Pinpoint the cell where the given text exists, returning its (X, Y) midpoint coordinate. 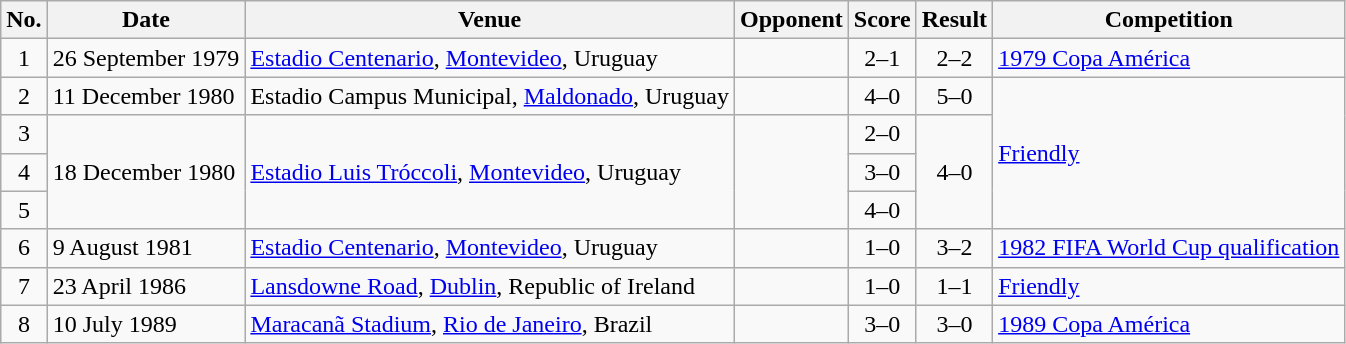
6 (24, 248)
2 (24, 96)
Venue (490, 20)
No. (24, 20)
9 August 1981 (146, 248)
Maracanã Stadium, Rio de Janeiro, Brazil (490, 324)
Result (954, 20)
Competition (1169, 20)
1 (24, 58)
23 April 1986 (146, 286)
1989 Copa América (1169, 324)
10 July 1989 (146, 324)
Opponent (792, 20)
Score (882, 20)
2–0 (882, 134)
Date (146, 20)
18 December 1980 (146, 172)
3 (24, 134)
3–2 (954, 248)
Estadio Campus Municipal, Maldonado, Uruguay (490, 96)
5–0 (954, 96)
26 September 1979 (146, 58)
2–1 (882, 58)
1982 FIFA World Cup qualification (1169, 248)
2–2 (954, 58)
8 (24, 324)
7 (24, 286)
4 (24, 172)
Estadio Luis Tróccoli, Montevideo, Uruguay (490, 172)
11 December 1980 (146, 96)
Lansdowne Road, Dublin, Republic of Ireland (490, 286)
1–1 (954, 286)
1979 Copa América (1169, 58)
5 (24, 210)
